Identify which cell holds the provided text, then report its [X, Y] central coordinate. 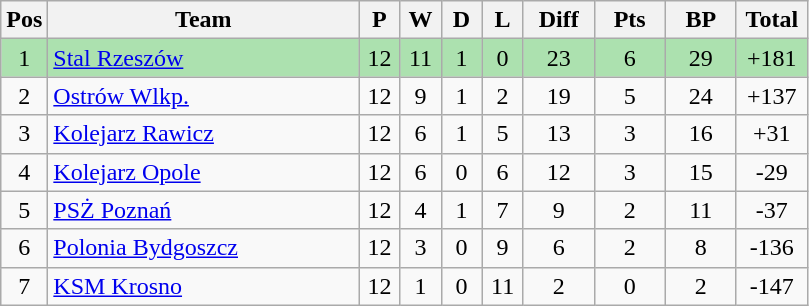
16 [700, 134]
Stal Rzeszów [204, 58]
Kolejarz Opole [204, 172]
-136 [772, 248]
Kolejarz Rawicz [204, 134]
+31 [772, 134]
24 [700, 96]
Pts [630, 20]
-29 [772, 172]
Ostrów Wlkp. [204, 96]
15 [700, 172]
-147 [772, 286]
D [462, 20]
PSŻ Poznań [204, 210]
KSM Krosno [204, 286]
19 [558, 96]
W [420, 20]
-37 [772, 210]
L [502, 20]
Pos [24, 20]
Team [204, 20]
8 [700, 248]
29 [700, 58]
BP [700, 20]
+137 [772, 96]
+181 [772, 58]
Diff [558, 20]
Polonia Bydgoszcz [204, 248]
Total [772, 20]
P [380, 20]
23 [558, 58]
13 [558, 134]
